Search for the cell housing the specified text and yield its (x, y) center coordinate. 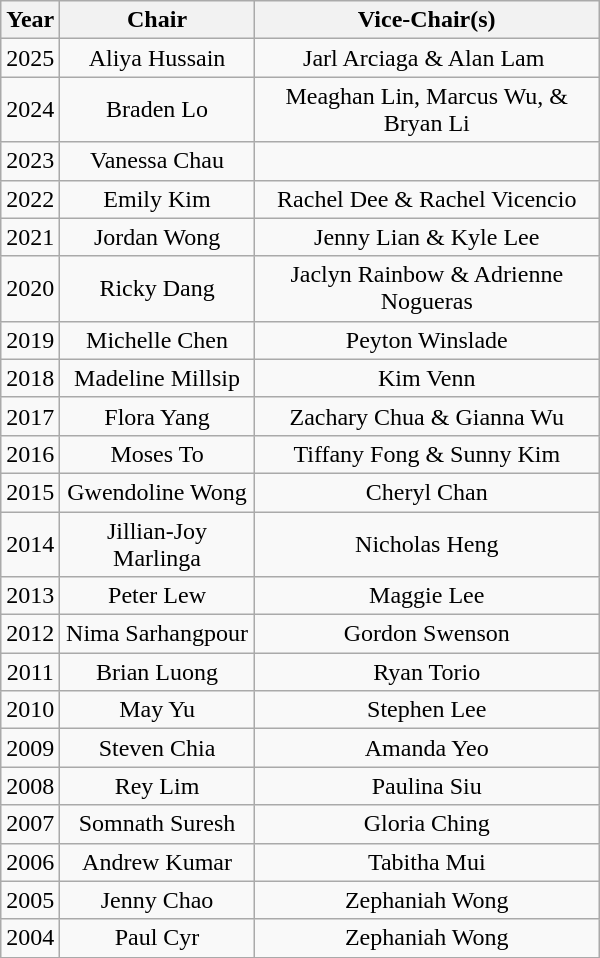
2025 (30, 58)
2017 (30, 416)
Madeline Millsip (157, 378)
Steven Chia (157, 748)
2013 (30, 596)
Tiffany Fong & Sunny Kim (426, 454)
May Yu (157, 710)
Aliya Hussain (157, 58)
2008 (30, 786)
2021 (30, 237)
2010 (30, 710)
Gloria Ching (426, 824)
Paulina Siu (426, 786)
Paul Cyr (157, 938)
Rachel Dee & Rachel Vicencio (426, 199)
Year (30, 20)
Peyton Winslade (426, 340)
Vanessa Chau (157, 161)
Peter Lew (157, 596)
2009 (30, 748)
Jordan Wong (157, 237)
Nicholas Heng (426, 544)
2005 (30, 900)
2007 (30, 824)
Jenny Lian & Kyle Lee (426, 237)
Somnath Suresh (157, 824)
Gwendoline Wong (157, 492)
Tabitha Mui (426, 862)
Amanda Yeo (426, 748)
Brian Luong (157, 672)
Moses To (157, 454)
Braden Lo (157, 110)
Chair (157, 20)
Meaghan Lin, Marcus Wu, & Bryan Li (426, 110)
2024 (30, 110)
Rey Lim (157, 786)
2012 (30, 634)
2015 (30, 492)
Andrew Kumar (157, 862)
Kim Venn (426, 378)
Ryan Torio (426, 672)
Vice-Chair(s) (426, 20)
Zachary Chua & Gianna Wu (426, 416)
Gordon Swenson (426, 634)
Jarl Arciaga & Alan Lam (426, 58)
2004 (30, 938)
Nima Sarhangpour (157, 634)
2023 (30, 161)
Michelle Chen (157, 340)
Ricky Dang (157, 288)
Jenny Chao (157, 900)
2016 (30, 454)
2022 (30, 199)
2020 (30, 288)
2011 (30, 672)
Stephen Lee (426, 710)
Jaclyn Rainbow & Adrienne Nogueras (426, 288)
2019 (30, 340)
Emily Kim (157, 199)
Flora Yang (157, 416)
2014 (30, 544)
Cheryl Chan (426, 492)
2018 (30, 378)
Maggie Lee (426, 596)
Jillian-Joy Marlinga (157, 544)
2006 (30, 862)
